Detect which cell encompasses the target text, then output its (x, y) center coordinate. 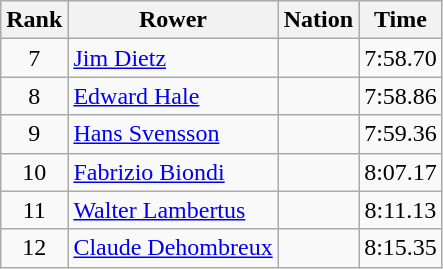
Walter Lambertus (173, 210)
7 (34, 58)
10 (34, 172)
Nation (318, 20)
7:59.36 (401, 134)
12 (34, 248)
7:58.70 (401, 58)
11 (34, 210)
Claude Dehombreux (173, 248)
Fabrizio Biondi (173, 172)
8:11.13 (401, 210)
Rank (34, 20)
8:15.35 (401, 248)
Time (401, 20)
8:07.17 (401, 172)
Hans Svensson (173, 134)
Rower (173, 20)
9 (34, 134)
7:58.86 (401, 96)
Jim Dietz (173, 58)
8 (34, 96)
Edward Hale (173, 96)
